Output the (X, Y) coordinate of the center of the cell containing the given text.  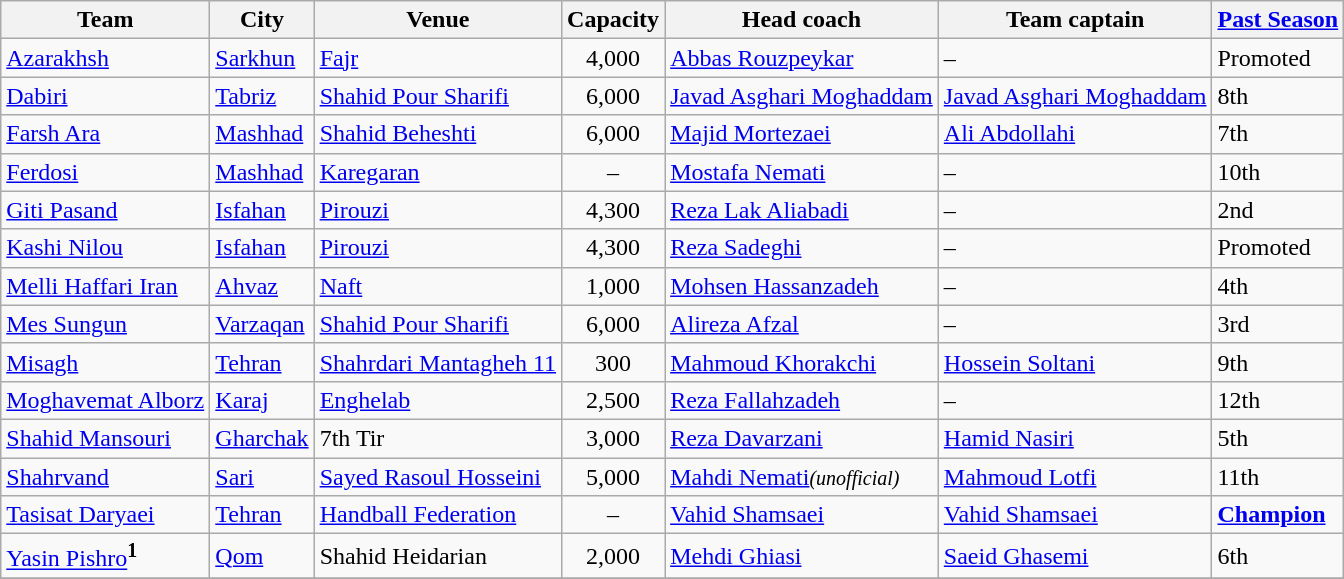
Karaj (262, 400)
Abbas Rouzpeykar (802, 58)
Tabriz (262, 96)
11th (1278, 477)
Mes Sungun (106, 324)
Reza Fallahzadeh (802, 400)
Gharchak (262, 438)
2nd (1278, 210)
Ferdosi (106, 172)
4th (1278, 286)
Alireza Afzal (802, 324)
4,000 (614, 58)
2,000 (614, 556)
Kashi Nilou (106, 248)
Team (106, 20)
Mehdi Ghiasi (802, 556)
Shahrdari Mantagheh 11 (438, 362)
Qom (262, 556)
Head coach (802, 20)
Saeid Ghasemi (1075, 556)
Fajr (438, 58)
300 (614, 362)
Majid Mortezaei (802, 134)
Reza Lak Aliabadi (802, 210)
5,000 (614, 477)
Melli Haffari Iran (106, 286)
Yasin Pishro1 (106, 556)
9th (1278, 362)
Ahvaz (262, 286)
Shahid Heidarian (438, 556)
Azarakhsh (106, 58)
Mahmoud Lotfi (1075, 477)
Team captain (1075, 20)
Venue (438, 20)
Sayed Rasoul Hosseini (438, 477)
5th (1278, 438)
Varzaqan (262, 324)
6th (1278, 556)
Giti Pasand (106, 210)
Misagh (106, 362)
Mohsen Hassanzadeh (802, 286)
Champion (1278, 515)
Tasisat Daryaei (106, 515)
3,000 (614, 438)
Karegaran (438, 172)
Shahid Mansouri (106, 438)
Ali Abdollahi (1075, 134)
Mahdi Nemati(unofficial) (802, 477)
12th (1278, 400)
3rd (1278, 324)
Naft (438, 286)
7th Tir (438, 438)
1,000 (614, 286)
7th (1278, 134)
Handball Federation (438, 515)
Capacity (614, 20)
Mahmoud Khorakchi (802, 362)
Hossein Soltani (1075, 362)
Sarkhun (262, 58)
Past Season (1278, 20)
Hamid Nasiri (1075, 438)
2,500 (614, 400)
Reza Sadeghi (802, 248)
Dabiri (106, 96)
Sari (262, 477)
Shahid Beheshti (438, 134)
Enghelab (438, 400)
10th (1278, 172)
Moghavemat Alborz (106, 400)
Mostafa Nemati (802, 172)
8th (1278, 96)
Shahrvand (106, 477)
Farsh Ara (106, 134)
City (262, 20)
Reza Davarzani (802, 438)
